Locate the cell with the specified text and output its [X, Y] center coordinate. 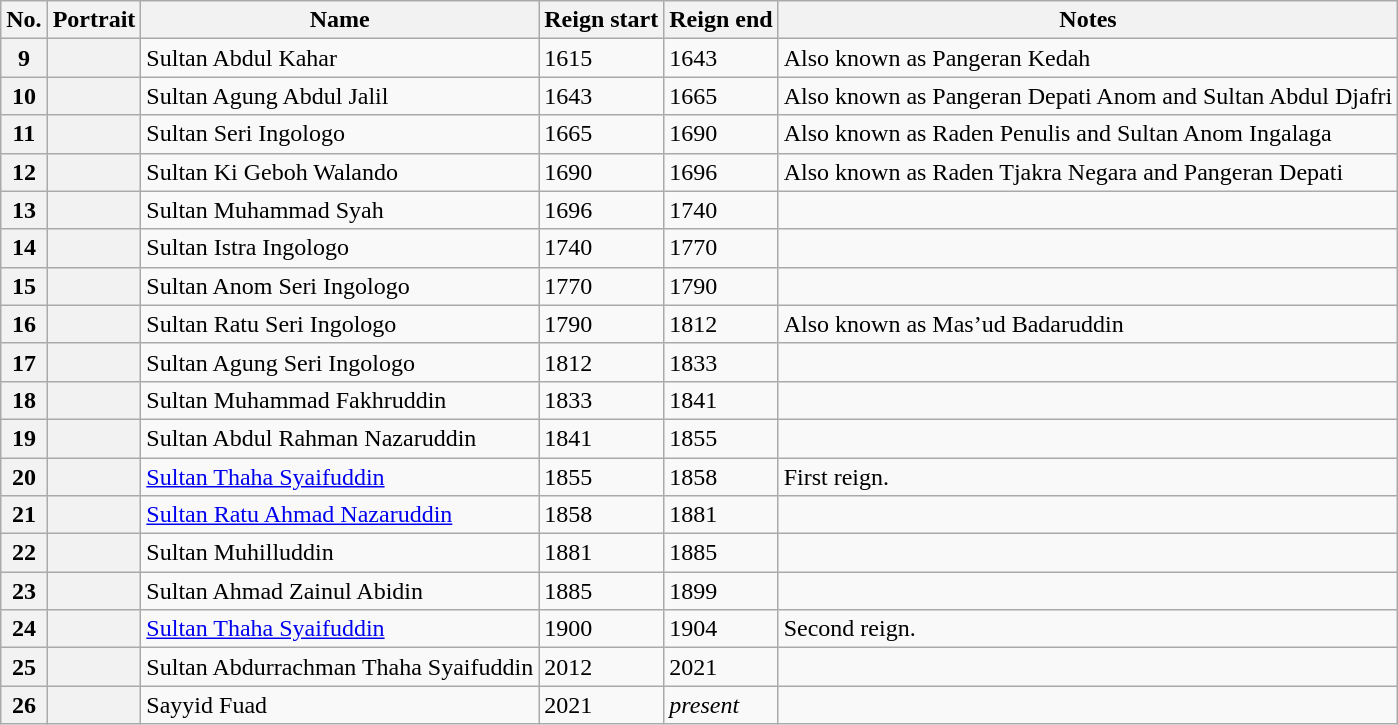
Notes [1088, 20]
Sayyid Fuad [340, 705]
Sultan Ahmad Zainul Abidin [340, 591]
Sultan Ratu Ahmad Nazaruddin [340, 515]
1899 [721, 591]
18 [24, 400]
1615 [602, 58]
19 [24, 438]
Sultan Istra Ingologo [340, 248]
12 [24, 172]
Sultan Abdurrachman Thaha Syaifuddin [340, 667]
Sultan Seri Ingologo [340, 134]
14 [24, 248]
Portrait [94, 20]
Sultan Abdul Kahar [340, 58]
Also known as Pangeran Depati Anom and Sultan Abdul Djafri [1088, 96]
1904 [721, 629]
23 [24, 591]
20 [24, 477]
Also known as Raden Penulis and Sultan Anom Ingalaga [1088, 134]
Also known as Pangeran Kedah [1088, 58]
22 [24, 553]
Sultan Agung Seri Ingologo [340, 362]
Sultan Muhilluddin [340, 553]
16 [24, 324]
10 [24, 96]
17 [24, 362]
24 [24, 629]
Name [340, 20]
Sultan Agung Abdul Jalil [340, 96]
21 [24, 515]
1900 [602, 629]
11 [24, 134]
Sultan Muhammad Fakhruddin [340, 400]
15 [24, 286]
Sultan Muhammad Syah [340, 210]
Reign end [721, 20]
2012 [602, 667]
9 [24, 58]
Sultan Abdul Rahman Nazaruddin [340, 438]
present [721, 705]
Also known as Mas’ud Badaruddin [1088, 324]
Second reign. [1088, 629]
Reign start [602, 20]
Sultan Anom Seri Ingologo [340, 286]
Sultan Ki Geboh Walando [340, 172]
Sultan Ratu Seri Ingologo [340, 324]
No. [24, 20]
26 [24, 705]
13 [24, 210]
First reign. [1088, 477]
Also known as Raden Tjakra Negara and Pangeran Depati [1088, 172]
25 [24, 667]
